Scan for the cell matching the given text and deliver its (x, y) coordinate at center. 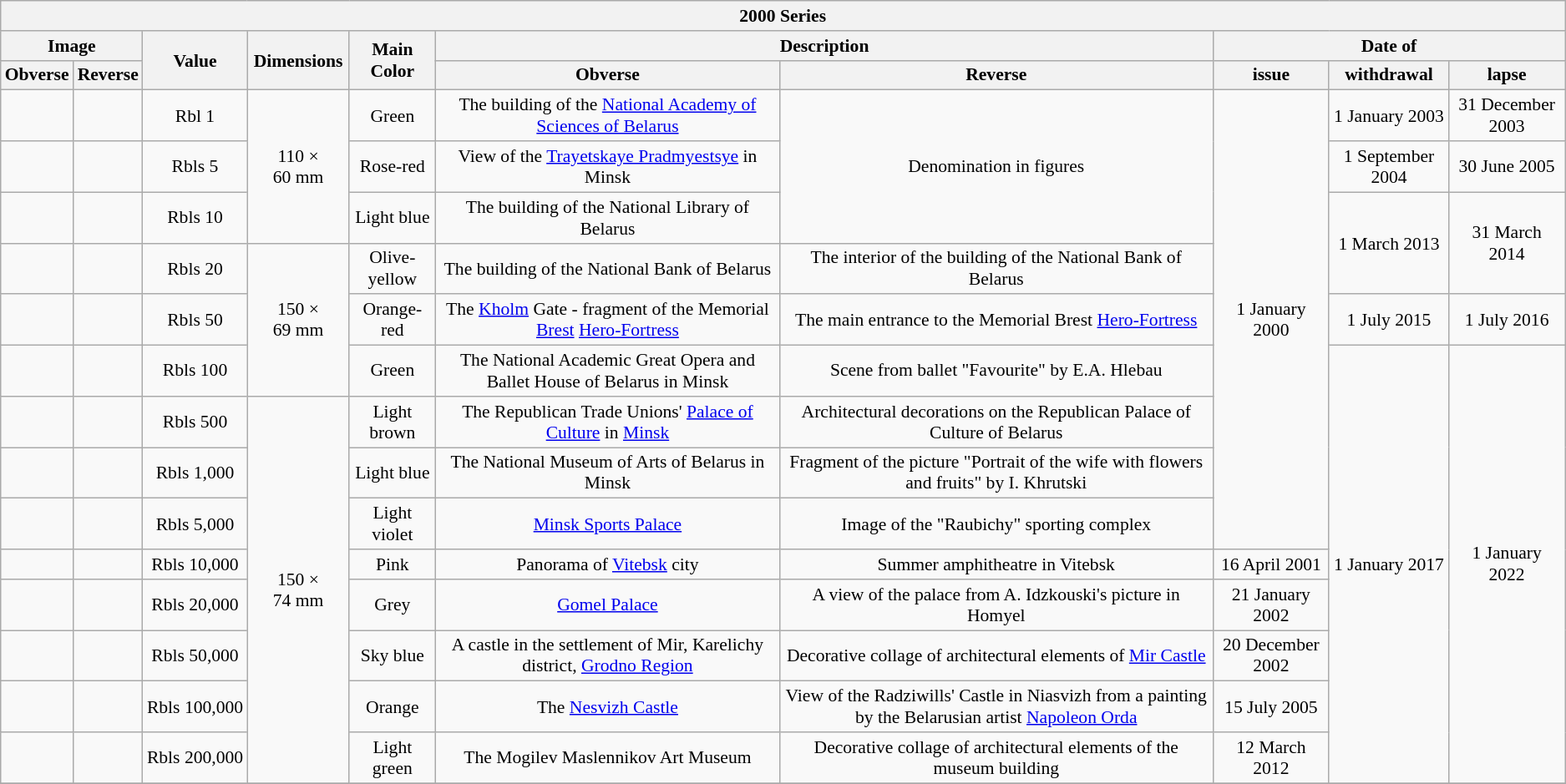
Image of the "Raubichy" sporting complex (996, 524)
withdrawal (1388, 75)
Rbls 50,000 (195, 656)
The building of the National Academy of Sciences of Belarus (608, 115)
Date of (1388, 46)
Rbls 1,000 (195, 473)
A castle in the settlement of Mir, Karelichy district, Grodno Region (608, 656)
1 January 2022 (1507, 564)
16 April 2001 (1271, 564)
The National Museum of Arts of Belarus in Minsk (608, 473)
Rbls 10 (195, 217)
View of the Radziwills' Castle in Niasvizh from a painting by the Belarusian artist Napoleon Orda (996, 706)
Rbls 100 (195, 371)
The Mogilev Maslennikov Art Museum (608, 758)
The Nesvizh Castle (608, 706)
110 × 60 mm (298, 167)
Dimensions (298, 60)
Panorama of Vitebsk city (608, 564)
issue (1271, 75)
View of the Trayetskaye Pradmyestsye in Minsk (608, 167)
1 January 2017 (1388, 564)
Sky blue (393, 656)
31 March 2014 (1507, 243)
2000 Series (783, 16)
30 June 2005 (1507, 167)
Pink (393, 564)
Rbls 5,000 (195, 524)
1 January 2003 (1388, 115)
Rbls 500 (195, 422)
1 January 2000 (1271, 320)
The Republican Trade Unions' Palace of Culture in Minsk (608, 422)
Rbls 10,000 (195, 564)
Minsk Sports Palace (608, 524)
15 July 2005 (1271, 706)
Gomel Palace (608, 604)
12 March 2012 (1271, 758)
Denomination in figures (996, 167)
21 January 2002 (1271, 604)
Rbls 200,000 (195, 758)
1 September 2004 (1388, 167)
Decorative collage of architectural elements of the museum building (996, 758)
lapse (1507, 75)
Architectural decorations on the Republican Palace of Culture of Belarus (996, 422)
Main Color (393, 60)
A view of the palace from A. Idzkouski's picture in Homyel (996, 604)
1 July 2015 (1388, 321)
The interior of the building of the National Bank of Belarus (996, 269)
150 × 74 mm (298, 590)
1 March 2013 (1388, 243)
The National Academic Great Opera and Ballet House of Belarus in Minsk (608, 371)
Grey (393, 604)
20 December 2002 (1271, 656)
Light violet (393, 524)
The main entrance to the Memorial Brest Hero-Fortress (996, 321)
150 × 69 mm (298, 319)
1 July 2016 (1507, 321)
The Kholm Gate - fragment of the Memorial Brest Hero-Fortress (608, 321)
Description (825, 46)
Rose-red (393, 167)
Rbls 20,000 (195, 604)
Image (72, 46)
Light green (393, 758)
Fragment of the picture "Portrait of the wife with flowers and fruits" by I. Khrutski (996, 473)
The building of the National Library of Belarus (608, 217)
31 December 2003 (1507, 115)
Rbls 50 (195, 321)
Rbls 100,000 (195, 706)
Light brown (393, 422)
Orange (393, 706)
Value (195, 60)
Rbls 5 (195, 167)
Olive-yellow (393, 269)
Summer amphitheatre in Vitebsk (996, 564)
Rbls 20 (195, 269)
Rbl 1 (195, 115)
Decorative collage of architectural elements of Mir Castle (996, 656)
The building of the National Bank of Belarus (608, 269)
Orange-red (393, 321)
Scene from ballet "Favourite" by E.A. Hlebau (996, 371)
